Locate the cell with the specified text and output its [x, y] center coordinate. 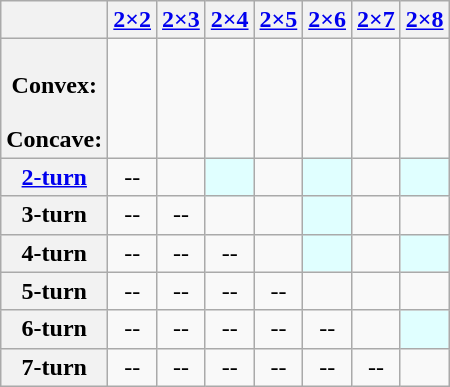
Convex:Concave: [54, 98]
3-turn [54, 215]
6-turn [54, 329]
4-turn [54, 253]
2×4 [230, 20]
2×7 [376, 20]
5-turn [54, 291]
7-turn [54, 367]
2-turn [54, 177]
2×2 [132, 20]
2×5 [278, 20]
2×3 [182, 20]
2×8 [424, 20]
2×6 [328, 20]
